Find where the given text appears and provide that cell's center as (x, y) coordinate. 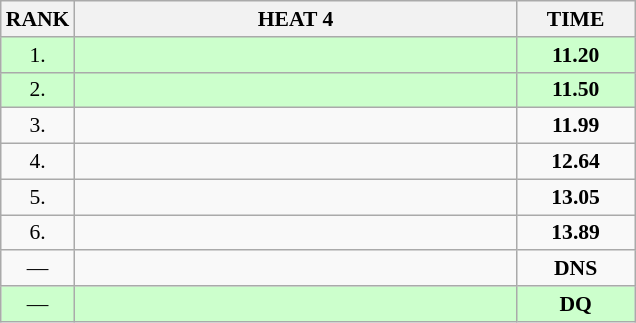
DQ (576, 304)
RANK (38, 19)
4. (38, 162)
11.99 (576, 126)
3. (38, 126)
HEAT 4 (295, 19)
11.20 (576, 55)
1. (38, 55)
TIME (576, 19)
12.64 (576, 162)
13.05 (576, 197)
11.50 (576, 90)
13.89 (576, 233)
6. (38, 233)
DNS (576, 269)
5. (38, 197)
2. (38, 90)
